For the text-containing cell, return its midpoint in (x, y) coordinate format. 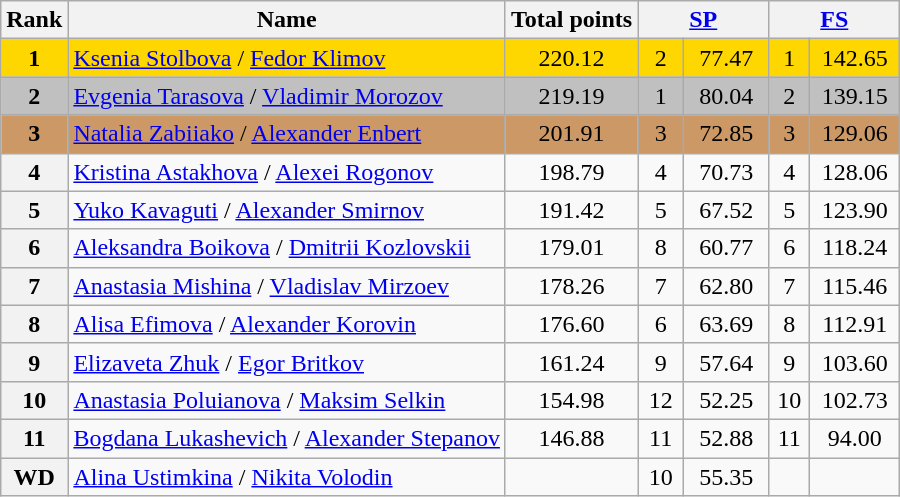
Natalia Zabiiako / Alexander Enbert (287, 134)
Alisa Efimova / Alexander Korovin (287, 324)
176.60 (571, 324)
80.04 (726, 96)
63.69 (726, 324)
77.47 (726, 58)
57.64 (726, 362)
Yuko Kavaguti / Alexander Smirnov (287, 210)
146.88 (571, 438)
Name (287, 20)
60.77 (726, 248)
Kristina Astakhova / Alexei Rogonov (287, 172)
55.35 (726, 477)
142.65 (855, 58)
219.19 (571, 96)
178.26 (571, 286)
67.52 (726, 210)
191.42 (571, 210)
128.06 (855, 172)
139.15 (855, 96)
52.25 (726, 400)
179.01 (571, 248)
FS (834, 20)
Aleksandra Boikova / Dmitrii Kozlovskii (287, 248)
123.90 (855, 210)
72.85 (726, 134)
62.80 (726, 286)
WD (34, 477)
112.91 (855, 324)
70.73 (726, 172)
129.06 (855, 134)
118.24 (855, 248)
154.98 (571, 400)
12 (661, 400)
198.79 (571, 172)
102.73 (855, 400)
Bogdana Lukashevich / Alexander Stepanov (287, 438)
Alina Ustimkina / Nikita Volodin (287, 477)
220.12 (571, 58)
Elizaveta Zhuk / Egor Britkov (287, 362)
Ksenia Stolbova / Fedor Klimov (287, 58)
Total points (571, 20)
103.60 (855, 362)
SP (704, 20)
94.00 (855, 438)
52.88 (726, 438)
Evgenia Tarasova / Vladimir Morozov (287, 96)
Anastasia Poluianova / Maksim Selkin (287, 400)
Anastasia Mishina / Vladislav Mirzoev (287, 286)
161.24 (571, 362)
Rank (34, 20)
115.46 (855, 286)
201.91 (571, 134)
